Return the (x, y) coordinate for the center point of the cell that contains the specified text.  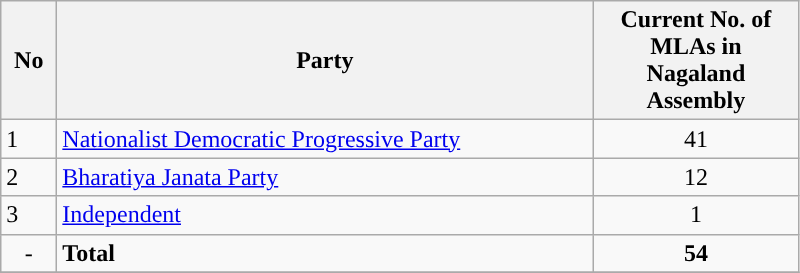
Independent (325, 215)
Nationalist Democratic Progressive Party (325, 139)
- (29, 253)
Bharatiya Janata Party (325, 177)
12 (696, 177)
41 (696, 139)
Current No. of MLAs in Nagaland Assembly (696, 60)
Party (325, 60)
2 (29, 177)
54 (696, 253)
3 (29, 215)
No (29, 60)
Total (325, 253)
